From the cell containing the given text, extract its center point as [X, Y] coordinate. 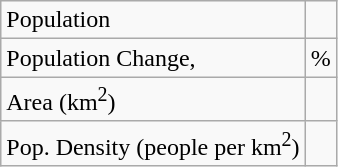
Pop. Density (people per km2) [153, 144]
% [320, 58]
Area (km2) [153, 100]
Population [153, 20]
Population Change, [153, 58]
